For the text-containing cell, return its midpoint in (x, y) coordinate format. 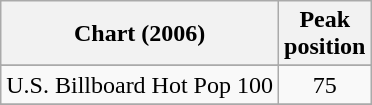
U.S. Billboard Hot Pop 100 (140, 85)
75 (325, 85)
Chart (2006) (140, 34)
Peakposition (325, 34)
